Search for the cell housing the specified text and yield its (X, Y) center coordinate. 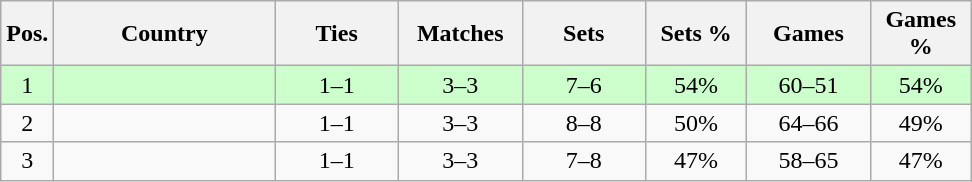
2 (28, 123)
Sets % (696, 34)
Sets (584, 34)
50% (696, 123)
64–66 (809, 123)
3 (28, 161)
Games (809, 34)
Pos. (28, 34)
60–51 (809, 85)
Matches (460, 34)
Games % (920, 34)
7–8 (584, 161)
Country (164, 34)
58–65 (809, 161)
7–6 (584, 85)
1 (28, 85)
Ties (337, 34)
49% (920, 123)
8–8 (584, 123)
